Extract the [x, y] coordinate from the center of the cell holding the provided text.  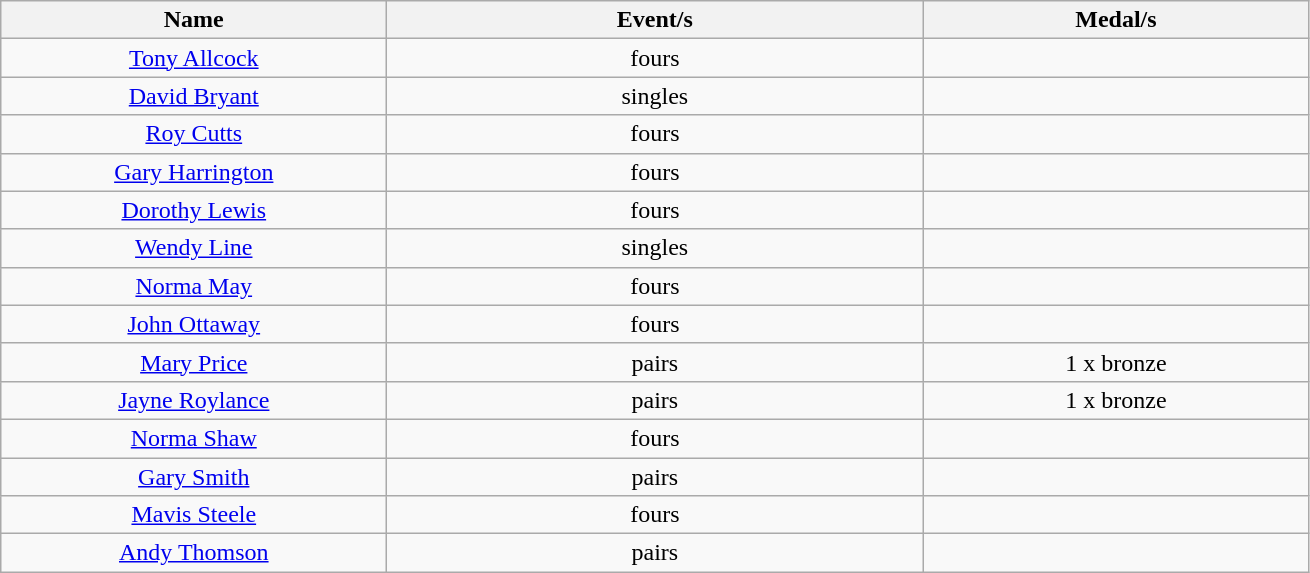
Norma May [194, 286]
Dorothy Lewis [194, 210]
Gary Smith [194, 477]
Mavis Steele [194, 515]
Tony Allcock [194, 58]
Andy Thomson [194, 553]
Norma Shaw [194, 438]
Medal/s [1116, 20]
Jayne Roylance [194, 400]
John Ottaway [194, 324]
Name [194, 20]
Wendy Line [194, 248]
Event/s [655, 20]
David Bryant [194, 96]
Gary Harrington [194, 172]
Roy Cutts [194, 134]
Mary Price [194, 362]
